For the text-containing cell, return its midpoint in (x, y) coordinate format. 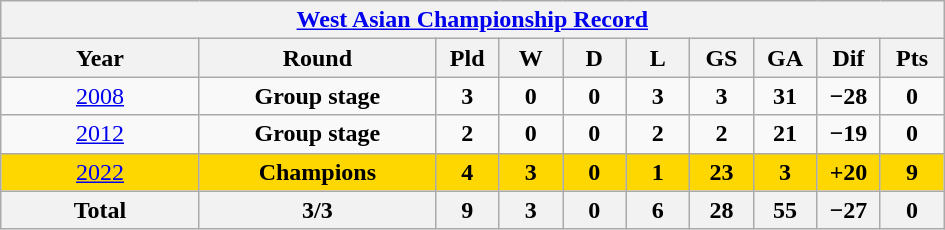
Pld (467, 58)
W (531, 58)
55 (785, 210)
2008 (100, 96)
+20 (849, 172)
−28 (849, 96)
Total (100, 210)
Pts (912, 58)
4 (467, 172)
GA (785, 58)
D (594, 58)
28 (722, 210)
Year (100, 58)
West Asian Championship Record (472, 20)
L (658, 58)
Champions (317, 172)
21 (785, 134)
−19 (849, 134)
−27 (849, 210)
Round (317, 58)
2022 (100, 172)
3/3 (317, 210)
6 (658, 210)
31 (785, 96)
Dif (849, 58)
2012 (100, 134)
1 (658, 172)
GS (722, 58)
23 (722, 172)
